Output the [X, Y] coordinate of the center of the cell containing the given text.  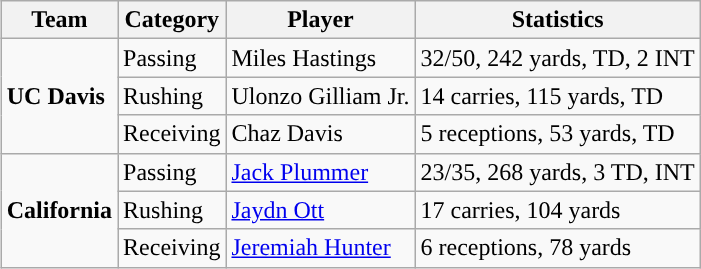
23/35, 268 yards, 3 TD, INT [558, 172]
6 receptions, 78 yards [558, 248]
Miles Hastings [320, 58]
UC Davis [59, 96]
Team [59, 20]
California [59, 210]
Statistics [558, 20]
32/50, 242 yards, TD, 2 INT [558, 58]
Jeremiah Hunter [320, 248]
5 receptions, 53 yards, TD [558, 134]
14 carries, 115 yards, TD [558, 96]
Chaz Davis [320, 134]
Jack Plummer [320, 172]
Ulonzo Gilliam Jr. [320, 96]
Jaydn Ott [320, 210]
17 carries, 104 yards [558, 210]
Player [320, 20]
Category [172, 20]
